Pinpoint the cell where the given text exists, returning its [x, y] midpoint coordinate. 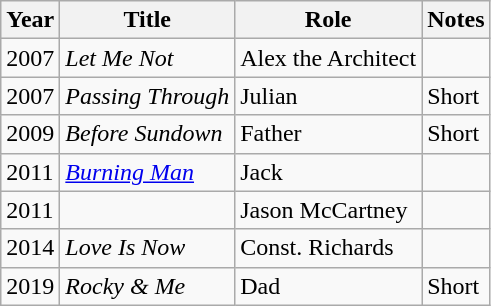
Alex the Architect [328, 58]
Jason McCartney [328, 210]
Father [328, 134]
Let Me Not [148, 58]
Love Is Now [148, 248]
Const. Richards [328, 248]
2009 [30, 134]
2014 [30, 248]
Julian [328, 96]
Title [148, 20]
Dad [328, 286]
Rocky & Me [148, 286]
Year [30, 20]
Jack [328, 172]
Passing Through [148, 96]
Role [328, 20]
Before Sundown [148, 134]
Burning Man [148, 172]
Notes [456, 20]
2019 [30, 286]
